Determine the (x, y) coordinate at the center of the cell enclosing the given text.  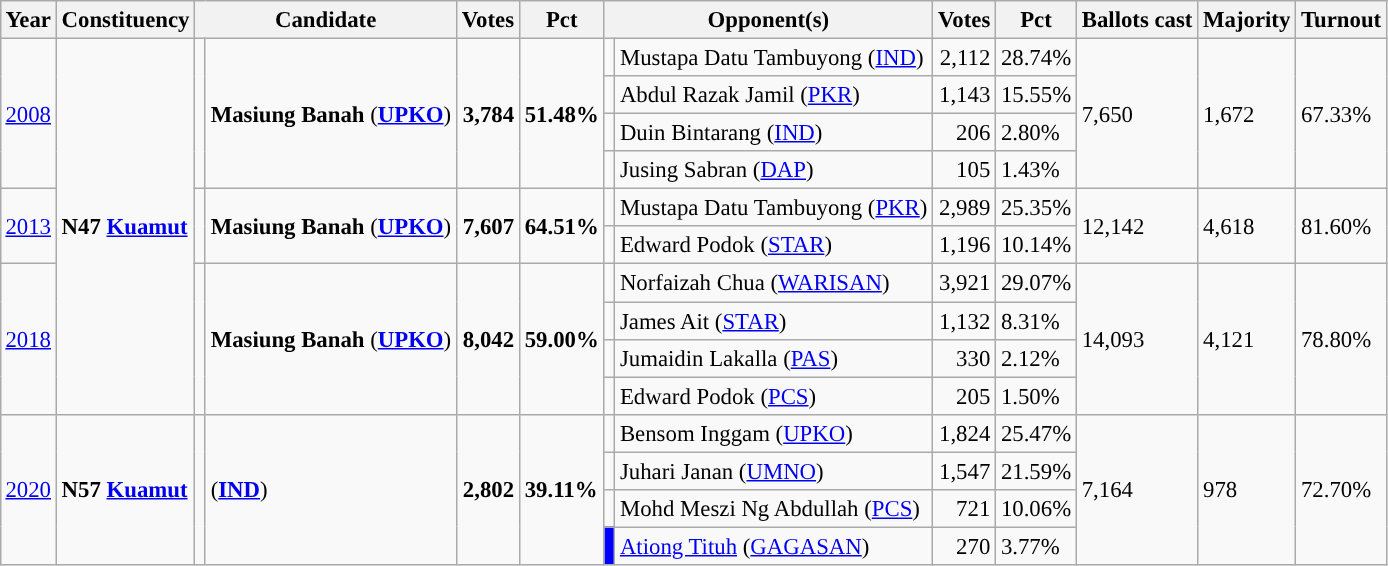
2020 (28, 489)
978 (1247, 489)
1,547 (964, 471)
10.14% (1036, 245)
Norfaizah Chua (WARISAN) (774, 283)
270 (964, 546)
Ationg Tituh (GAGASAN) (774, 546)
2008 (28, 113)
Edward Podok (STAR) (774, 245)
Year (28, 20)
1.50% (1036, 396)
67.33% (1342, 113)
3,921 (964, 283)
7,607 (488, 226)
205 (964, 396)
Majority (1247, 20)
Duin Bintarang (IND) (774, 133)
1,132 (964, 321)
2,989 (964, 208)
25.47% (1036, 433)
2.80% (1036, 133)
206 (964, 133)
1.43% (1036, 170)
3,784 (488, 113)
2,112 (964, 57)
8.31% (1036, 321)
59.00% (562, 339)
81.60% (1342, 226)
64.51% (562, 226)
N57 Kuamut (125, 489)
Bensom Inggam (UPKO) (774, 433)
2013 (28, 226)
29.07% (1036, 283)
330 (964, 358)
2,802 (488, 489)
Ballots cast (1136, 20)
4,121 (1247, 339)
N47 Kuamut (125, 226)
1,672 (1247, 113)
(IND) (330, 489)
Constituency (125, 20)
1,824 (964, 433)
15.55% (1036, 95)
Mustapa Datu Tambuyong (IND) (774, 57)
21.59% (1036, 471)
39.11% (562, 489)
Opponent(s) (768, 20)
Mustapa Datu Tambuyong (PKR) (774, 208)
72.70% (1342, 489)
1,143 (964, 95)
Edward Podok (PCS) (774, 396)
Jumaidin Lakalla (PAS) (774, 358)
12,142 (1136, 226)
721 (964, 508)
78.80% (1342, 339)
28.74% (1036, 57)
Jusing Sabran (DAP) (774, 170)
8,042 (488, 339)
2018 (28, 339)
7,164 (1136, 489)
1,196 (964, 245)
4,618 (1247, 226)
James Ait (STAR) (774, 321)
Turnout (1342, 20)
Juhari Janan (UMNO) (774, 471)
7,650 (1136, 113)
25.35% (1036, 208)
3.77% (1036, 546)
2.12% (1036, 358)
51.48% (562, 113)
105 (964, 170)
14,093 (1136, 339)
10.06% (1036, 508)
Candidate (326, 20)
Mohd Meszi Ng Abdullah (PCS) (774, 508)
Abdul Razak Jamil (PKR) (774, 95)
